Return [x, y] of the center of cell containing provided text 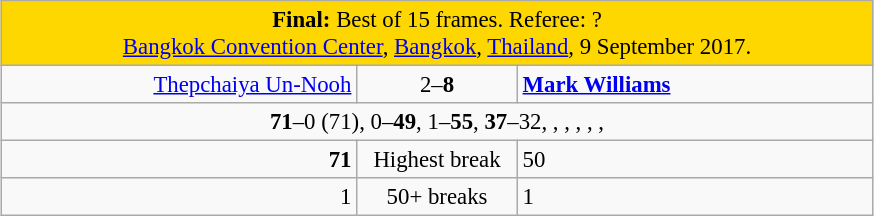
Highest break [438, 160]
71 [179, 160]
Thepchaiya Un-Nooh [179, 85]
50 [695, 160]
Final: Best of 15 frames. Referee: ? Bangkok Convention Center, Bangkok, Thailand, 9 September 2017. [437, 34]
Mark Williams [695, 85]
71–0 (71), 0–49, 1–55, 37–32, , , , , , [437, 122]
50+ breaks [438, 197]
2–8 [438, 85]
